Capture the cell that displays the provided text and extract its (x, y) central coordinate. 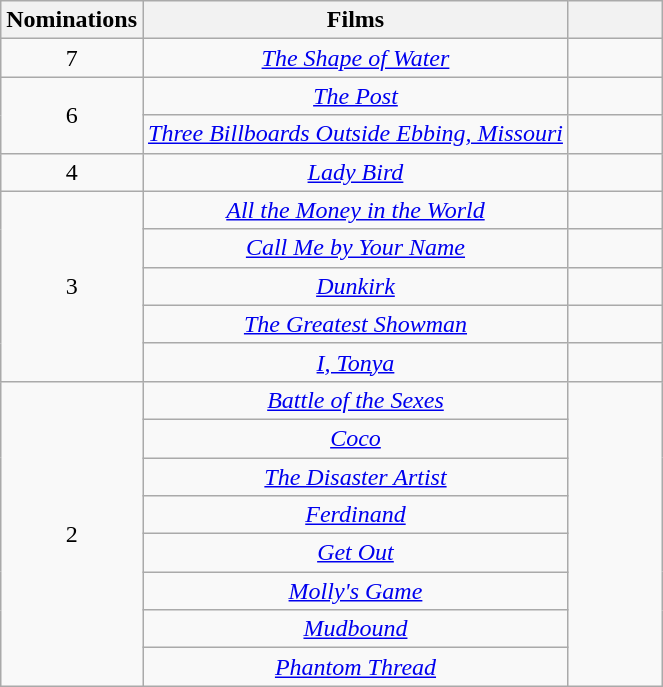
7 (72, 58)
3 (72, 286)
Dunkirk (355, 286)
2 (72, 533)
Get Out (355, 553)
The Shape of Water (355, 58)
The Greatest Showman (355, 324)
Films (355, 20)
Call Me by Your Name (355, 248)
Molly's Game (355, 591)
Three Billboards Outside Ebbing, Missouri (355, 134)
Phantom Thread (355, 667)
4 (72, 172)
Lady Bird (355, 172)
Nominations (72, 20)
Ferdinand (355, 515)
The Post (355, 96)
Coco (355, 438)
I, Tonya (355, 362)
The Disaster Artist (355, 477)
Battle of the Sexes (355, 400)
Mudbound (355, 629)
6 (72, 115)
All the Money in the World (355, 210)
